Provide the (X, Y) coordinate of the cell's center where the given text is located.  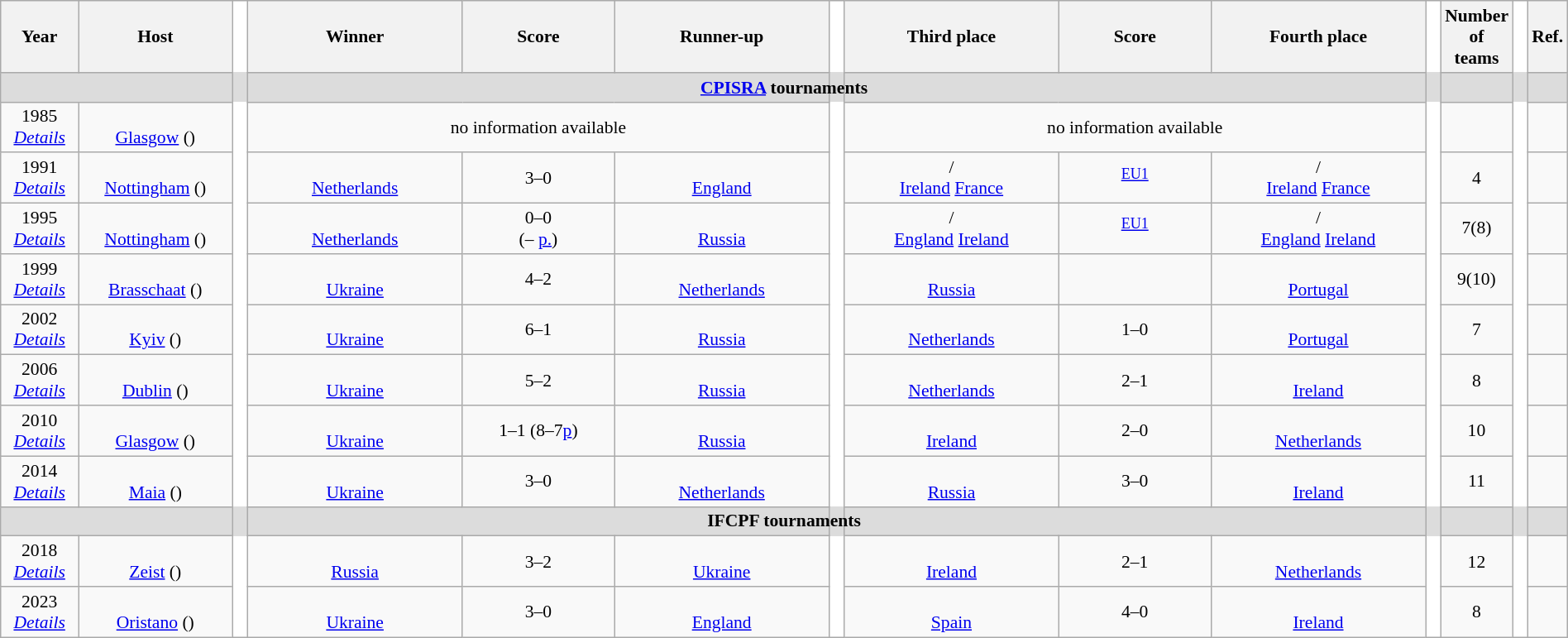
10 (1476, 430)
7 (1476, 329)
2014Details (40, 482)
Zeist () (155, 561)
Runner-up (721, 36)
6–1 (538, 329)
2023Details (40, 612)
IFCPF tournaments (784, 521)
9(10) (1476, 280)
Fourth place (1318, 36)
1985Details (40, 127)
Dublin () (155, 381)
1995Details (40, 228)
Kyiv () (155, 329)
Number of teams (1476, 36)
Oristano () (155, 612)
1–1 (8–7p) (538, 430)
Maia () (155, 482)
2006Details (40, 381)
3–2 (538, 561)
2018Details (40, 561)
7(8) (1476, 228)
11 (1476, 482)
5–2 (538, 381)
2–0 (1135, 430)
12 (1476, 561)
Brasschaat () (155, 280)
4–0 (1135, 612)
Third place (951, 36)
2010Details (40, 430)
Spain (951, 612)
Winner (356, 36)
4–2 (538, 280)
1999Details (40, 280)
CPISRA tournaments (784, 88)
1991Details (40, 179)
Host (155, 36)
Year (40, 36)
1–0 (1135, 329)
4 (1476, 179)
0–0(– p.) (538, 228)
Ref. (1547, 36)
2002Details (40, 329)
